Search for the cell housing the specified text and yield its [X, Y] center coordinate. 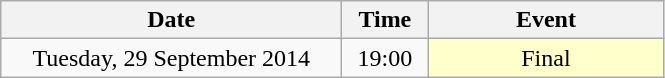
19:00 [385, 58]
Time [385, 20]
Final [546, 58]
Tuesday, 29 September 2014 [172, 58]
Event [546, 20]
Date [172, 20]
